Extract the [x, y] coordinate from the center of the cell holding the provided text.  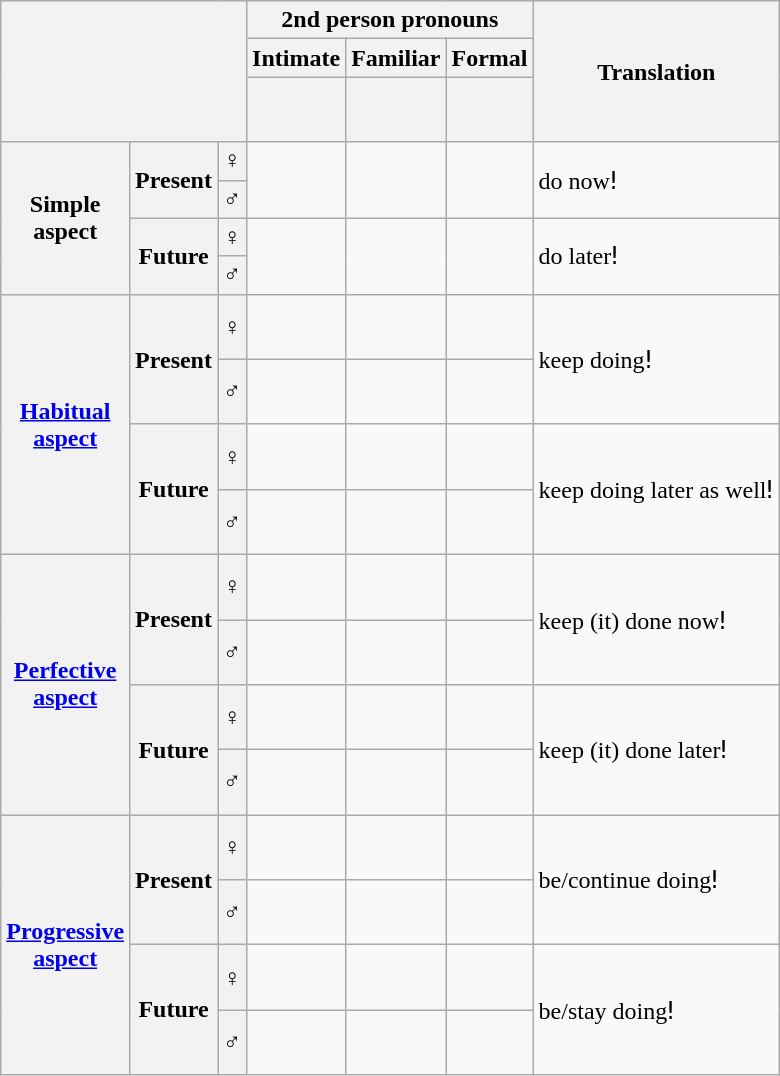
Intimate [296, 58]
Perfectiveaspect [66, 684]
Translation [656, 72]
Simpleaspect [66, 218]
do laterǃ [656, 256]
be/stay doingǃ [656, 1010]
keep (it) done laterǃ [656, 750]
keep doing later as wellǃ [656, 489]
Familiar [396, 58]
do nowǃ [656, 180]
Formal [490, 58]
2nd person pronouns [390, 20]
Progressiveaspect [66, 945]
Habitualaspect [66, 424]
be/continue doingǃ [656, 880]
keep (it) done nowǃ [656, 619]
keep doingǃ [656, 359]
